Return (X, Y) of the center of cell containing provided text 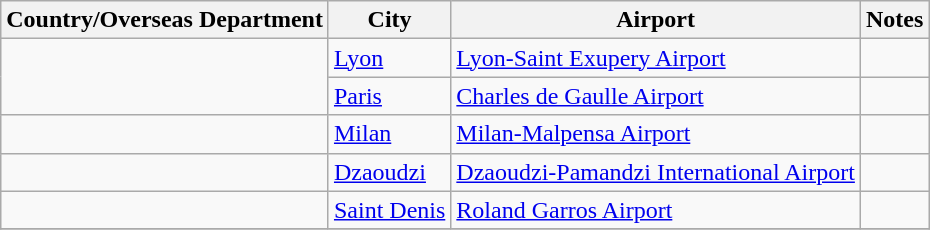
Lyon-Saint Exupery Airport (656, 58)
Charles de Gaulle Airport (656, 96)
Milan (389, 134)
Airport (656, 20)
Milan-Malpensa Airport (656, 134)
City (389, 20)
Lyon (389, 58)
Notes (894, 20)
Paris (389, 96)
Dzaoudzi (389, 172)
Saint Denis (389, 210)
Country/Overseas Department (165, 20)
Roland Garros Airport (656, 210)
Dzaoudzi-Pamandzi International Airport (656, 172)
